Detect which cell encompasses the target text, then output its [X, Y] center coordinate. 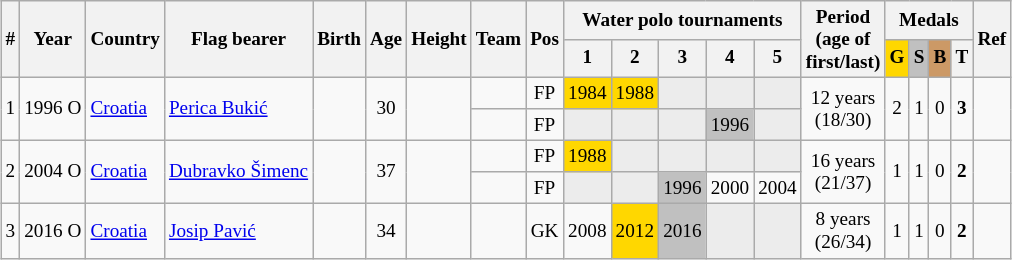
2004 O [53, 172]
Country [125, 40]
2016 O [53, 231]
2000 [730, 188]
Flag bearer [238, 40]
Height [440, 40]
2004 [778, 188]
Pos [545, 40]
34 [386, 231]
Medals [929, 20]
Josip Pavić [238, 231]
2008 [588, 231]
37 [386, 172]
GK [545, 231]
# [10, 40]
2016 [683, 231]
Year [53, 40]
16 years(21/37) [843, 172]
S [919, 58]
B [940, 58]
1984 [588, 93]
G [897, 58]
4 [730, 58]
Period(age offirst/last) [843, 40]
Dubravko Šimenc [238, 172]
1996 O [53, 108]
2012 [635, 231]
30 [386, 108]
Water polo tournaments [683, 20]
T [962, 58]
Birth [340, 40]
Ref [992, 40]
8 years(26/34) [843, 231]
5 [778, 58]
Team [498, 40]
Age [386, 40]
12 years(18/30) [843, 108]
Perica Bukić [238, 108]
